Return the [x, y] coordinate for the center point of the cell that contains the specified text.  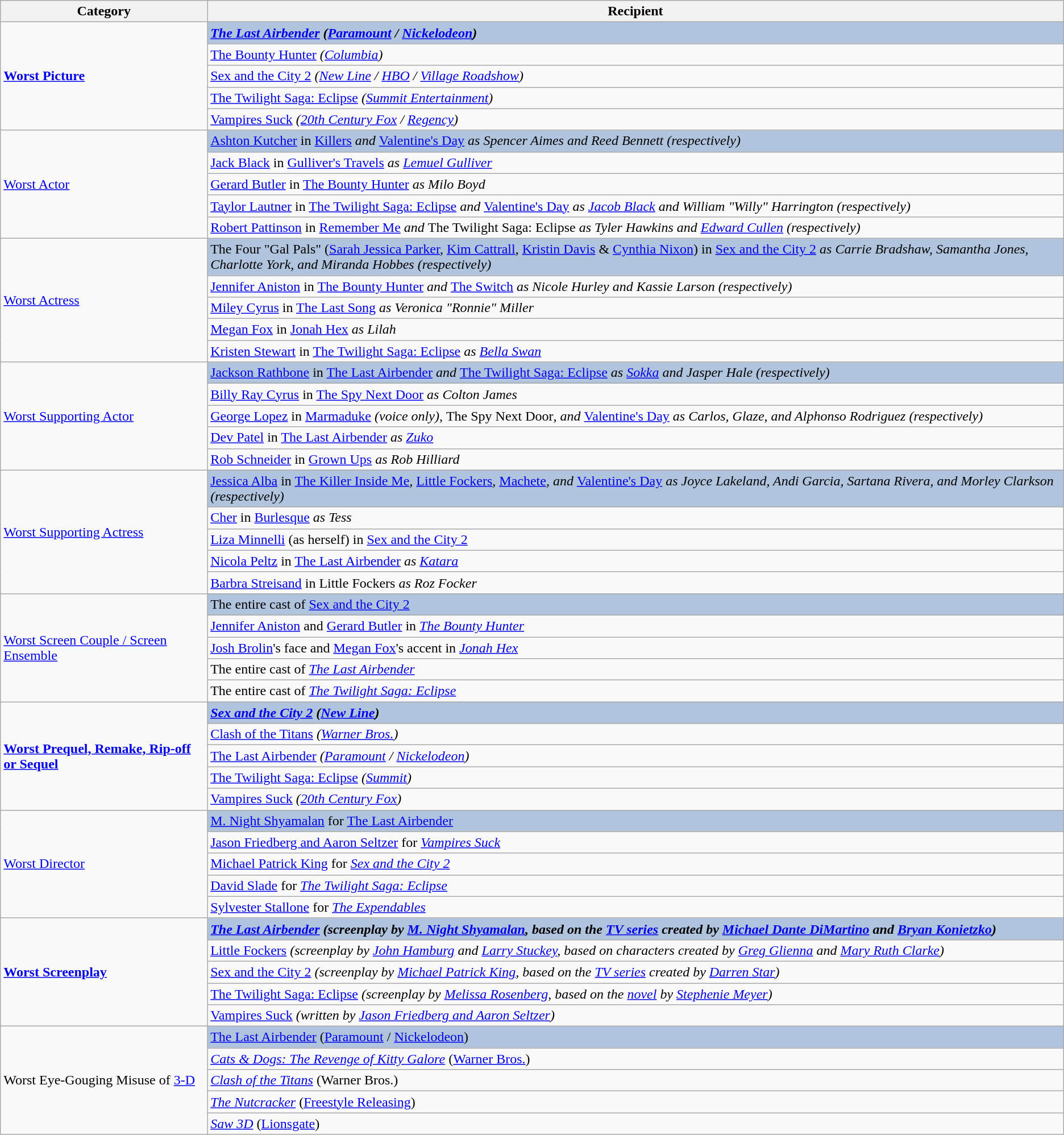
Worst Actor [104, 184]
Worst Supporting Actress [104, 532]
Sylvester Stallone for The Expendables [635, 907]
Cats & Dogs: The Revenge of Kitty Galore (Warner Bros.) [635, 1059]
Vampires Suck (20th Century Fox) [635, 799]
The Nutcracker (Freestyle Releasing) [635, 1102]
Jennifer Aniston in The Bounty Hunter and The Switch as Nicole Hurley and Kassie Larson (respectively) [635, 286]
Liza Minnelli (as herself) in Sex and the City 2 [635, 539]
Worst Director [104, 864]
Saw 3D (Lionsgate) [635, 1124]
The entire cast of The Last Airbender [635, 670]
Josh Brolin's face and Megan Fox's accent in Jonah Hex [635, 647]
Sex and the City 2 (screenplay by Michael Patrick King, based on the TV series created by Darren Star) [635, 972]
Taylor Lautner in The Twilight Saga: Eclipse and Valentine's Day as Jacob Black and William "Willy" Harrington (respectively) [635, 206]
Jack Black in Gulliver's Travels as Lemuel Gulliver [635, 163]
Jackson Rathbone in The Last Airbender and The Twilight Saga: Eclipse as Sokka and Jasper Hale (respectively) [635, 373]
Worst Screen Couple / Screen Ensemble [104, 647]
Barbra Streisand in Little Fockers as Roz Focker [635, 583]
Category [104, 11]
The Twilight Saga: Eclipse (Summit Entertainment) [635, 98]
George Lopez in Marmaduke (voice only), The Spy Next Door, and Valentine's Day as Carlos, Glaze, and Alphonso Rodriguez (respectively) [635, 416]
Recipient [635, 11]
Jason Friedberg and Aaron Seltzer for Vampires Suck [635, 842]
The Twilight Saga: Eclipse (Summit) [635, 778]
Worst Screenplay [104, 972]
The entire cast of Sex and the City 2 [635, 604]
Worst Prequel, Remake, Rip-off or Sequel [104, 756]
Billy Ray Cyrus in The Spy Next Door as Colton James [635, 394]
Sex and the City 2 (New Line) [635, 713]
Jennifer Aniston and Gerard Butler in The Bounty Hunter [635, 626]
The Last Airbender (screenplay by M. Night Shyamalan, based on the TV series created by Michael Dante DiMartino and Bryan Konietzko) [635, 929]
Robert Pattinson in Remember Me and The Twilight Saga: Eclipse as Tyler Hawkins and Edward Cullen (respectively) [635, 227]
Worst Supporting Actor [104, 416]
Miley Cyrus in The Last Song as Veronica "Ronnie" Miller [635, 308]
Ashton Kutcher in Killers and Valentine's Day as Spencer Aimes and Reed Bennett (respectively) [635, 141]
Little Fockers (screenplay by John Hamburg and Larry Stuckey, based on characters created by Greg Glienna and Mary Ruth Clarke) [635, 950]
Kristen Stewart in The Twilight Saga: Eclipse as Bella Swan [635, 351]
Worst Actress [104, 300]
Worst Eye-Gouging Misuse of 3-D [104, 1080]
Vampires Suck (20th Century Fox / Regency) [635, 119]
The entire cast of The Twilight Saga: Eclipse [635, 691]
Megan Fox in Jonah Hex as Lilah [635, 330]
Worst Picture [104, 76]
Vampires Suck (written by Jason Friedberg and Aaron Seltzer) [635, 1016]
Michael Patrick King for Sex and the City 2 [635, 864]
Rob Schneider in Grown Ups as Rob Hilliard [635, 459]
The Twilight Saga: Eclipse (screenplay by Melissa Rosenberg, based on the novel by Stephenie Meyer) [635, 994]
Dev Patel in The Last Airbender as Zuko [635, 438]
Gerard Butler in The Bounty Hunter as Milo Boyd [635, 184]
Sex and the City 2 (New Line / HBO / Village Roadshow) [635, 76]
M. Night Shyamalan for The Last Airbender [635, 821]
David Slade for The Twilight Saga: Eclipse [635, 885]
Cher in Burlesque as Tess [635, 518]
The Bounty Hunter (Columbia) [635, 55]
Nicola Peltz in The Last Airbender as Katara [635, 561]
